Search for the cell housing the specified text and yield its (X, Y) center coordinate. 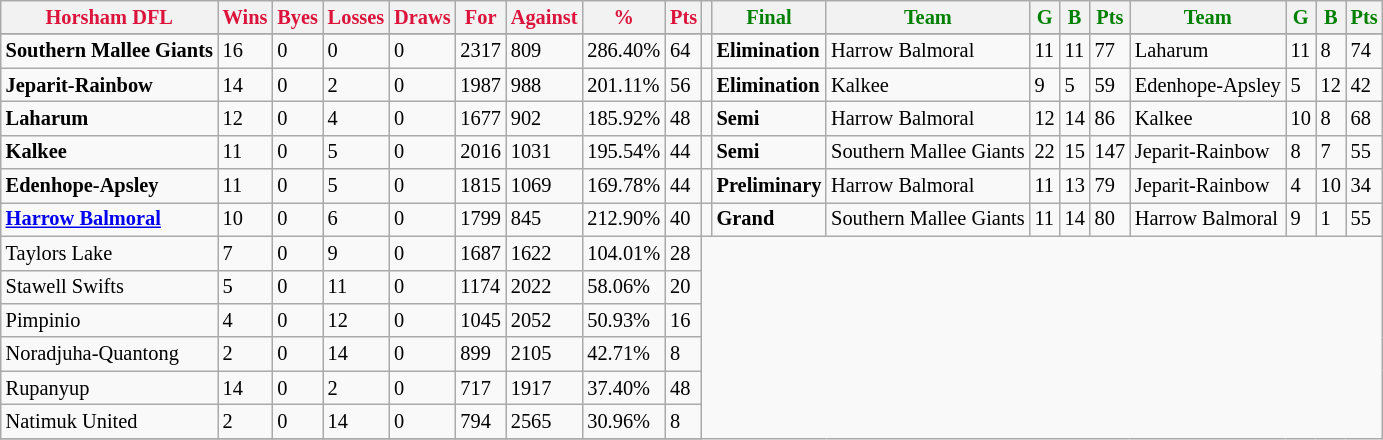
717 (480, 388)
1031 (544, 152)
28 (684, 253)
2565 (544, 421)
212.90% (624, 219)
For (480, 17)
1917 (544, 388)
201.11% (624, 85)
2052 (544, 320)
1 (1331, 219)
37.40% (624, 388)
185.92% (624, 118)
15 (1075, 152)
1045 (480, 320)
1174 (480, 287)
Losses (356, 17)
Natimuk United (110, 421)
1069 (544, 186)
899 (480, 354)
147 (1110, 152)
2016 (480, 152)
42 (1364, 85)
Noradjuha-Quantong (110, 354)
Rupanyup (110, 388)
104.01% (624, 253)
2317 (480, 51)
30.96% (624, 421)
902 (544, 118)
Stawell Swifts (110, 287)
845 (544, 219)
13 (1075, 186)
1815 (480, 186)
6 (356, 219)
40 (684, 219)
% (624, 17)
Wins (246, 17)
2105 (544, 354)
56 (684, 85)
794 (480, 421)
59 (1110, 85)
86 (1110, 118)
Pimpinio (110, 320)
20 (684, 287)
Draws (422, 17)
988 (544, 85)
79 (1110, 186)
1799 (480, 219)
169.78% (624, 186)
50.93% (624, 320)
Byes (297, 17)
80 (1110, 219)
Grand (770, 219)
22 (1045, 152)
42.71% (624, 354)
Taylors Lake (110, 253)
58.06% (624, 287)
77 (1110, 51)
74 (1364, 51)
Preliminary (770, 186)
Against (544, 17)
286.40% (624, 51)
Horsham DFL (110, 17)
1677 (480, 118)
195.54% (624, 152)
1987 (480, 85)
2022 (544, 287)
64 (684, 51)
34 (1364, 186)
809 (544, 51)
Final (770, 17)
1622 (544, 253)
1687 (480, 253)
68 (1364, 118)
